Output the [x, y] coordinate of the center of the cell containing the given text.  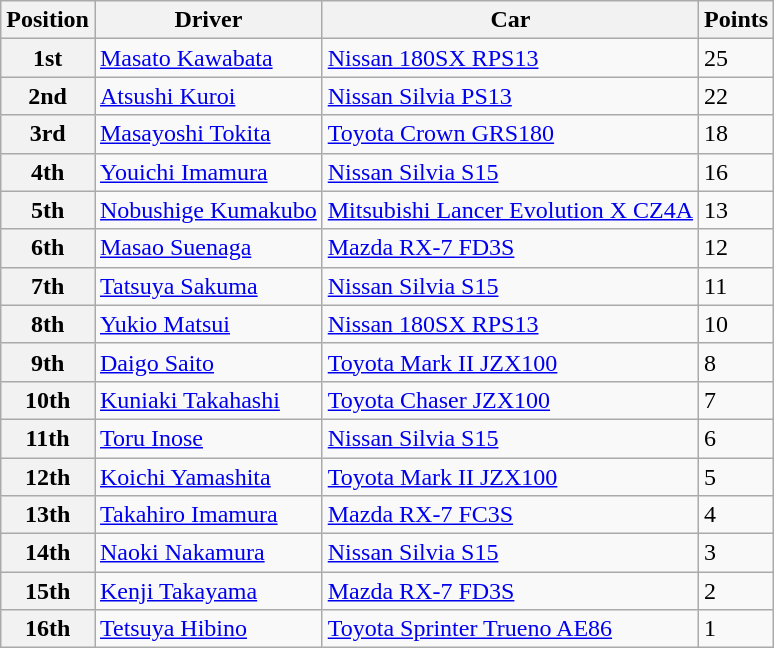
22 [736, 96]
Kuniaki Takahashi [208, 400]
Tatsuya Sakuma [208, 286]
2 [736, 591]
1st [48, 58]
8th [48, 324]
Points [736, 20]
Toyota Sprinter Trueno AE86 [510, 629]
Mazda RX-7 FC3S [510, 515]
3rd [48, 134]
Mitsubishi Lancer Evolution X CZ4A [510, 210]
Toyota Chaser JZX100 [510, 400]
6 [736, 438]
7th [48, 286]
Yukio Matsui [208, 324]
15th [48, 591]
Naoki Nakamura [208, 553]
Masato Kawabata [208, 58]
Tetsuya Hibino [208, 629]
4 [736, 515]
Driver [208, 20]
Nobushige Kumakubo [208, 210]
8 [736, 362]
16th [48, 629]
Nissan Silvia PS13 [510, 96]
13th [48, 515]
Toyota Crown GRS180 [510, 134]
2nd [48, 96]
16 [736, 172]
5th [48, 210]
6th [48, 248]
Car [510, 20]
Daigo Saito [208, 362]
9th [48, 362]
1 [736, 629]
18 [736, 134]
7 [736, 400]
14th [48, 553]
3 [736, 553]
13 [736, 210]
Position [48, 20]
Youichi Imamura [208, 172]
12 [736, 248]
Masao Suenaga [208, 248]
Takahiro Imamura [208, 515]
Koichi Yamashita [208, 477]
10th [48, 400]
10 [736, 324]
11 [736, 286]
25 [736, 58]
Toru Inose [208, 438]
12th [48, 477]
Atsushi Kuroi [208, 96]
Kenji Takayama [208, 591]
Masayoshi Tokita [208, 134]
4th [48, 172]
5 [736, 477]
11th [48, 438]
